Return the [x, y] coordinate for the center point of the cell that contains the specified text.  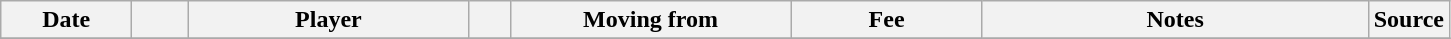
Source [1408, 20]
Player [328, 20]
Notes [1175, 20]
Date [66, 20]
Fee [886, 20]
Moving from [650, 20]
